Provide the [X, Y] coordinate of the cell's center where the given text is located.  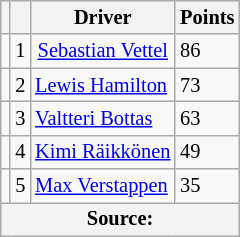
63 [207, 118]
Kimi Räikkönen [102, 152]
Lewis Hamilton [102, 85]
86 [207, 51]
4 [20, 152]
Sebastian Vettel [102, 51]
Max Verstappen [102, 186]
2 [20, 85]
Valtteri Bottas [102, 118]
49 [207, 152]
5 [20, 186]
Points [207, 17]
35 [207, 186]
3 [20, 118]
Source: [120, 219]
73 [207, 85]
Driver [102, 17]
1 [20, 51]
